Identify which cell holds the provided text, then report its [X, Y] central coordinate. 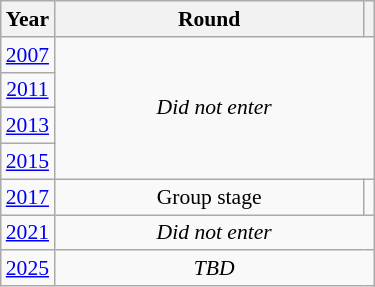
2025 [28, 269]
2021 [28, 233]
2007 [28, 55]
2013 [28, 126]
2015 [28, 162]
2017 [28, 197]
TBD [214, 269]
Year [28, 19]
Round [209, 19]
Group stage [209, 197]
2011 [28, 90]
